Search for the cell housing the specified text and yield its (x, y) center coordinate. 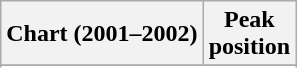
Chart (2001–2002) (102, 34)
Peakposition (249, 34)
